Find where the given text appears and provide that cell's center as (x, y) coordinate. 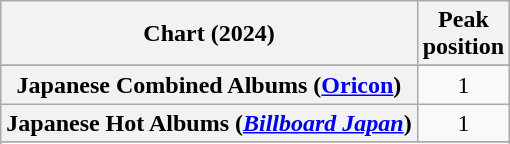
Peakposition (463, 34)
Japanese Hot Albums (Billboard Japan) (209, 123)
Chart (2024) (209, 34)
Japanese Combined Albums (Oricon) (209, 85)
